Capture the cell that displays the provided text and extract its (X, Y) central coordinate. 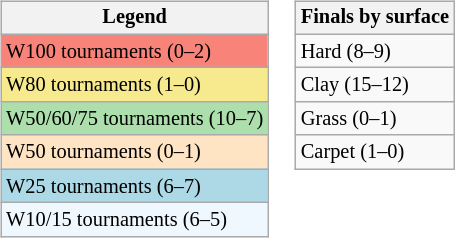
Grass (0–1) (375, 119)
W80 tournaments (1–0) (134, 85)
W50/60/75 tournaments (10–7) (134, 119)
W25 tournaments (6–7) (134, 186)
W50 tournaments (0–1) (134, 152)
Hard (8–9) (375, 51)
Finals by surface (375, 18)
Legend (134, 18)
W100 tournaments (0–2) (134, 51)
Carpet (1–0) (375, 152)
W10/15 tournaments (6–5) (134, 220)
Clay (15–12) (375, 85)
